Scan for the cell matching the given text and deliver its (x, y) coordinate at center. 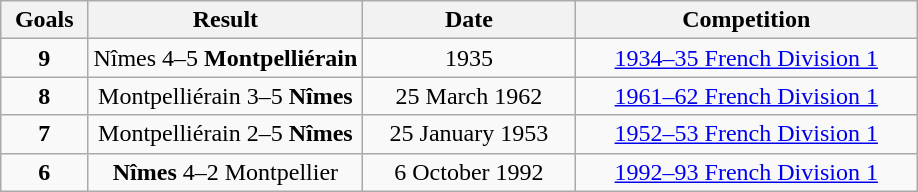
Goals (44, 20)
1952–53 French Division 1 (746, 134)
Result (226, 20)
Nîmes 4–5 Montpelliérain (226, 58)
8 (44, 96)
1934–35 French Division 1 (746, 58)
Competition (746, 20)
Montpelliérain 2–5 Nîmes (226, 134)
1992–93 French Division 1 (746, 172)
1961–62 French Division 1 (746, 96)
Date (469, 20)
25 January 1953 (469, 134)
7 (44, 134)
Montpelliérain 3–5 Nîmes (226, 96)
9 (44, 58)
1935 (469, 58)
25 March 1962 (469, 96)
Nîmes 4–2 Montpellier (226, 172)
6 (44, 172)
6 October 1992 (469, 172)
